Scan for the cell matching the given text and deliver its [X, Y] coordinate at center. 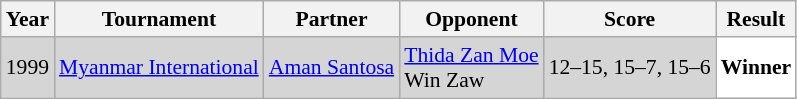
Result [756, 19]
Winner [756, 68]
Score [630, 19]
Thida Zan Moe Win Zaw [471, 68]
Opponent [471, 19]
Myanmar International [159, 68]
Partner [332, 19]
Tournament [159, 19]
Aman Santosa [332, 68]
12–15, 15–7, 15–6 [630, 68]
Year [28, 19]
1999 [28, 68]
